Return the [x, y] coordinate for the center point of the cell that contains the specified text.  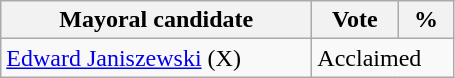
Vote [355, 20]
% [426, 20]
Acclaimed [383, 58]
Mayoral candidate [156, 20]
Edward Janiszewski (X) [156, 58]
